For the text-containing cell, return its midpoint in (x, y) coordinate format. 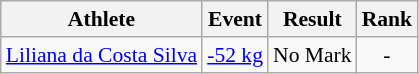
-52 kg (235, 55)
Rank (388, 19)
Athlete (102, 19)
Event (235, 19)
No Mark (312, 55)
Liliana da Costa Silva (102, 55)
- (388, 55)
Result (312, 19)
